Scan for the cell matching the given text and deliver its [X, Y] coordinate at center. 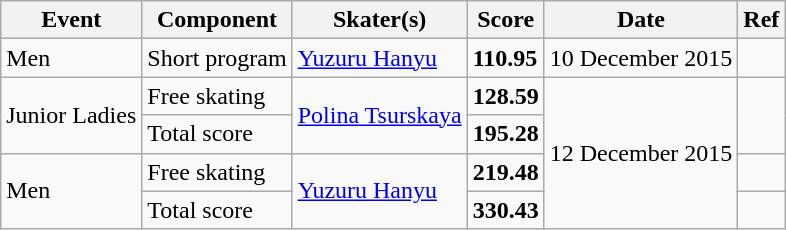
Polina Tsurskaya [380, 115]
Score [506, 20]
Short program [217, 58]
Skater(s) [380, 20]
195.28 [506, 134]
330.43 [506, 210]
Junior Ladies [72, 115]
10 December 2015 [641, 58]
12 December 2015 [641, 153]
128.59 [506, 96]
110.95 [506, 58]
Ref [762, 20]
Component [217, 20]
Date [641, 20]
219.48 [506, 172]
Event [72, 20]
